Identify which cell holds the provided text, then report its [X, Y] central coordinate. 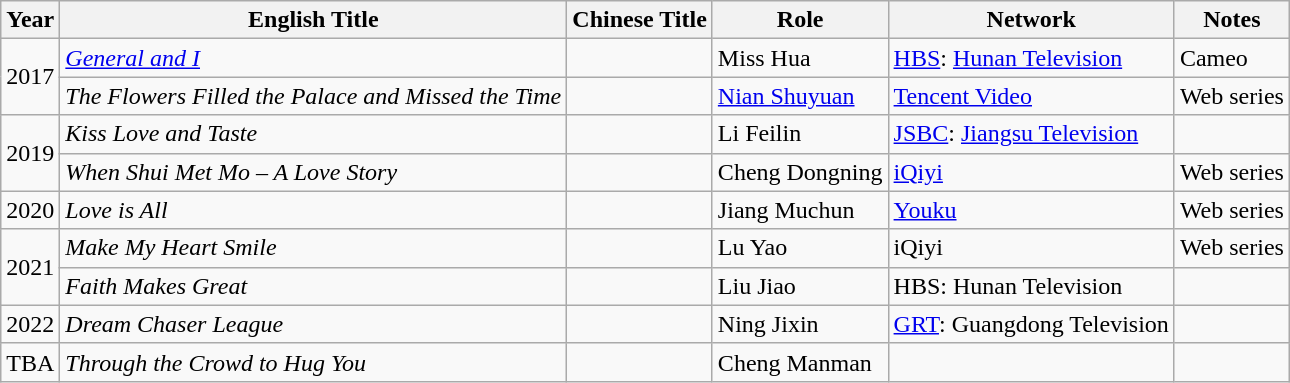
Chinese Title [640, 20]
Through the Crowd to Hug You [314, 362]
Role [800, 20]
General and I [314, 58]
Miss Hua [800, 58]
Tencent Video [1031, 96]
GRT: Guangdong Television [1031, 324]
TBA [30, 362]
Network [1031, 20]
Make My Heart Smile [314, 248]
Youku [1031, 210]
2020 [30, 210]
JSBC: Jiangsu Television [1031, 134]
Dream Chaser League [314, 324]
Li Feilin [800, 134]
Year [30, 20]
Cameo [1232, 58]
2021 [30, 267]
When Shui Met Mo – A Love Story [314, 172]
Jiang Muchun [800, 210]
Ning Jixin [800, 324]
Lu Yao [800, 248]
2017 [30, 77]
English Title [314, 20]
Liu Jiao [800, 286]
Notes [1232, 20]
Kiss Love and Taste [314, 134]
2022 [30, 324]
2019 [30, 153]
The Flowers Filled the Palace and Missed the Time [314, 96]
Nian Shuyuan [800, 96]
Faith Makes Great [314, 286]
Cheng Manman [800, 362]
Cheng Dongning [800, 172]
Love is All [314, 210]
